From the cell containing the given text, extract its center point as [X, Y] coordinate. 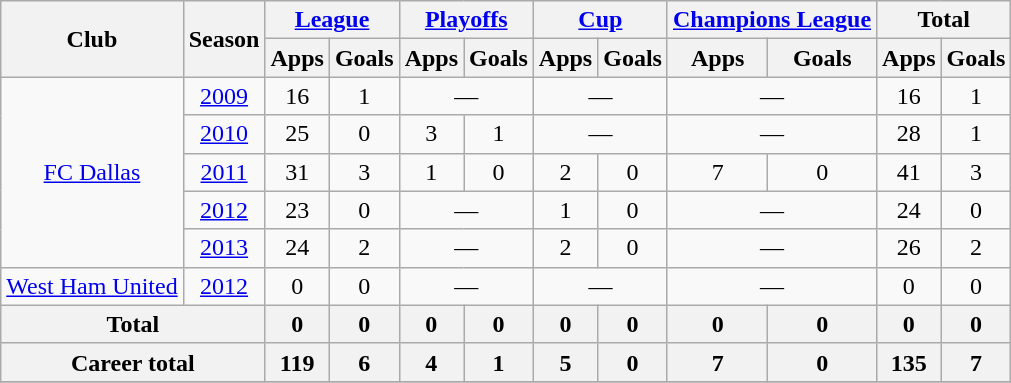
23 [297, 210]
5 [565, 362]
2011 [224, 172]
25 [297, 134]
31 [297, 172]
41 [909, 172]
Cup [600, 20]
28 [909, 134]
West Ham United [92, 286]
Club [92, 39]
6 [364, 362]
135 [909, 362]
4 [431, 362]
Champions League [772, 20]
2010 [224, 134]
2009 [224, 96]
Season [224, 39]
Playoffs [466, 20]
2013 [224, 248]
League [332, 20]
FC Dallas [92, 172]
26 [909, 248]
119 [297, 362]
Career total [133, 362]
